Return the (x, y) coordinate for the center point of the cell that contains the specified text.  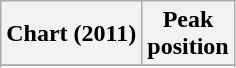
Chart (2011) (72, 34)
Peakposition (188, 34)
